Scan for the cell matching the given text and deliver its (x, y) coordinate at center. 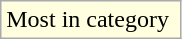
Most in category (91, 20)
